Identify which cell holds the provided text, then report its (X, Y) central coordinate. 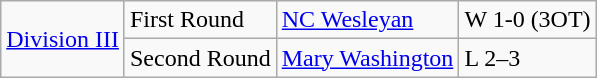
NC Wesleyan (368, 20)
Division III (63, 39)
First Round (200, 20)
Second Round (200, 58)
L 2–3 (528, 58)
W 1-0 (3OT) (528, 20)
Mary Washington (368, 58)
